Return the (X, Y) coordinate for the center point of the cell that contains the specified text.  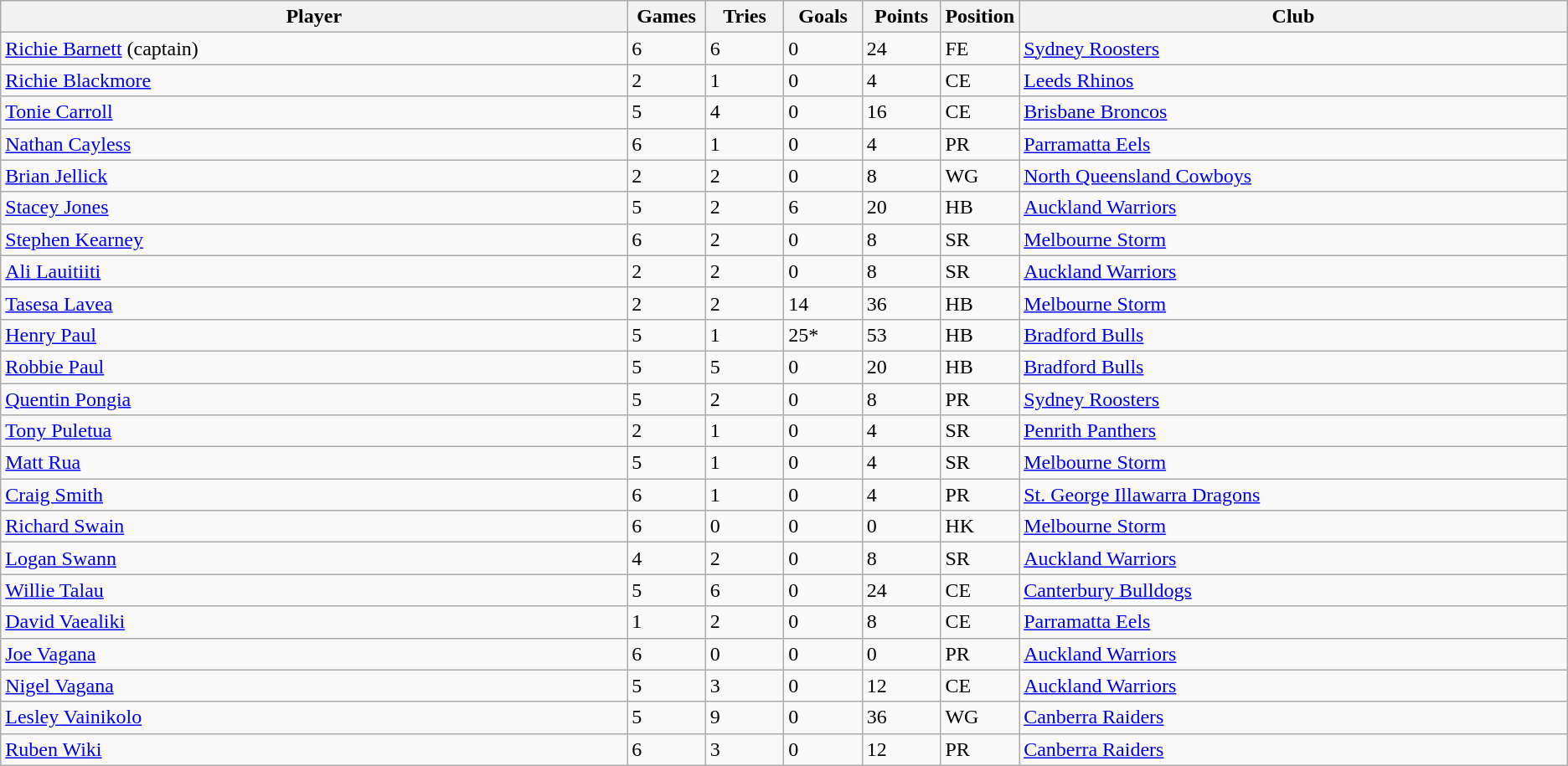
Ruben Wiki (314, 749)
Canterbury Bulldogs (1293, 590)
Games (667, 17)
Lesley Vainikolo (314, 717)
53 (901, 335)
David Vaealiki (314, 622)
Position (980, 17)
Brisbane Broncos (1293, 112)
Penrith Panthers (1293, 431)
Leeds Rhinos (1293, 80)
Goals (823, 17)
Brian Jellick (314, 176)
Club (1293, 17)
Tony Puletua (314, 431)
14 (823, 303)
Richie Blackmore (314, 80)
Quentin Pongia (314, 399)
25* (823, 335)
Willie Talau (314, 590)
Richard Swain (314, 527)
HK (980, 527)
Player (314, 17)
Craig Smith (314, 495)
Tasesa Lavea (314, 303)
Stacey Jones (314, 208)
Ali Lauitiiti (314, 271)
Tonie Carroll (314, 112)
Tries (745, 17)
Logan Swann (314, 558)
Nathan Cayless (314, 144)
FE (980, 49)
North Queensland Cowboys (1293, 176)
Points (901, 17)
Nigel Vagana (314, 686)
16 (901, 112)
Richie Barnett (captain) (314, 49)
Matt Rua (314, 463)
Joe Vagana (314, 654)
Henry Paul (314, 335)
St. George Illawarra Dragons (1293, 495)
Stephen Kearney (314, 239)
9 (745, 717)
Robbie Paul (314, 367)
